From the cell containing the given text, extract its center point as (x, y) coordinate. 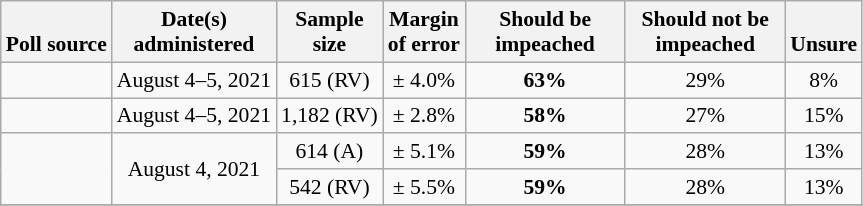
542 (RV) (330, 187)
± 2.8% (424, 116)
58% (545, 116)
Samplesize (330, 32)
1,182 (RV) (330, 116)
± 5.5% (424, 187)
63% (545, 80)
± 5.1% (424, 152)
Unsure (824, 32)
615 (RV) (330, 80)
August 4, 2021 (194, 170)
27% (705, 116)
29% (705, 80)
Poll source (56, 32)
Should not beimpeached (705, 32)
± 4.0% (424, 80)
Should be impeached (545, 32)
614 (A) (330, 152)
Date(s)administered (194, 32)
Marginof error (424, 32)
8% (824, 80)
15% (824, 116)
